Output the (X, Y) coordinate of the center of the cell containing the given text.  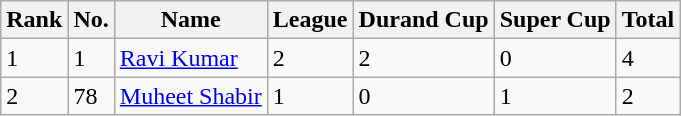
Super Cup (555, 20)
No. (91, 20)
78 (91, 96)
Name (190, 20)
League (310, 20)
Durand Cup (424, 20)
Ravi Kumar (190, 58)
4 (648, 58)
Rank (34, 20)
Muheet Shabir (190, 96)
Total (648, 20)
